Provide the (X, Y) coordinate of the cell's center where the given text is located.  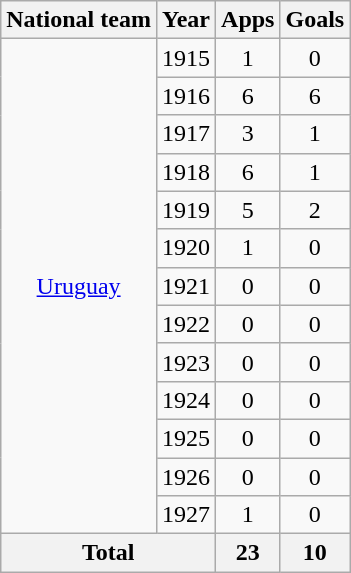
National team (79, 20)
Goals (315, 20)
23 (248, 553)
10 (315, 553)
1921 (186, 286)
1925 (186, 438)
Uruguay (79, 286)
1926 (186, 477)
1919 (186, 210)
2 (315, 210)
1927 (186, 515)
1917 (186, 134)
1916 (186, 96)
Total (108, 553)
5 (248, 210)
1920 (186, 248)
1924 (186, 400)
3 (248, 134)
1918 (186, 172)
Year (186, 20)
1923 (186, 362)
1915 (186, 58)
1922 (186, 324)
Apps (248, 20)
